Detect which cell encompasses the target text, then output its [x, y] center coordinate. 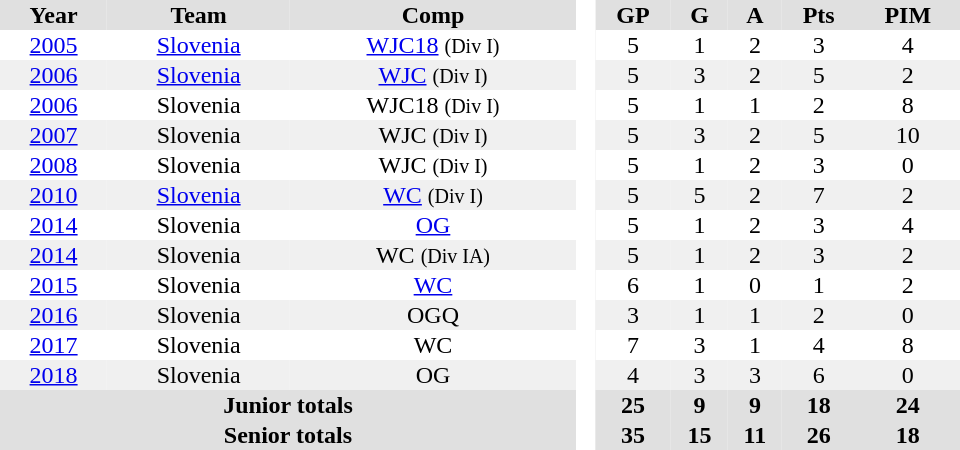
OGQ [433, 315]
Team [198, 15]
Comp [433, 15]
Junior totals [288, 405]
WC (Div IA) [433, 255]
15 [700, 435]
2005 [54, 45]
Pts [819, 15]
Senior totals [288, 435]
2016 [54, 315]
24 [908, 405]
2018 [54, 375]
10 [908, 135]
35 [633, 435]
GP [633, 15]
2007 [54, 135]
26 [819, 435]
G [700, 15]
2008 [54, 165]
Year [54, 15]
A [755, 15]
2015 [54, 285]
WC (Div I) [433, 195]
2017 [54, 345]
11 [755, 435]
2010 [54, 195]
25 [633, 405]
PIM [908, 15]
